Detect which cell encompasses the target text, then output its (X, Y) center coordinate. 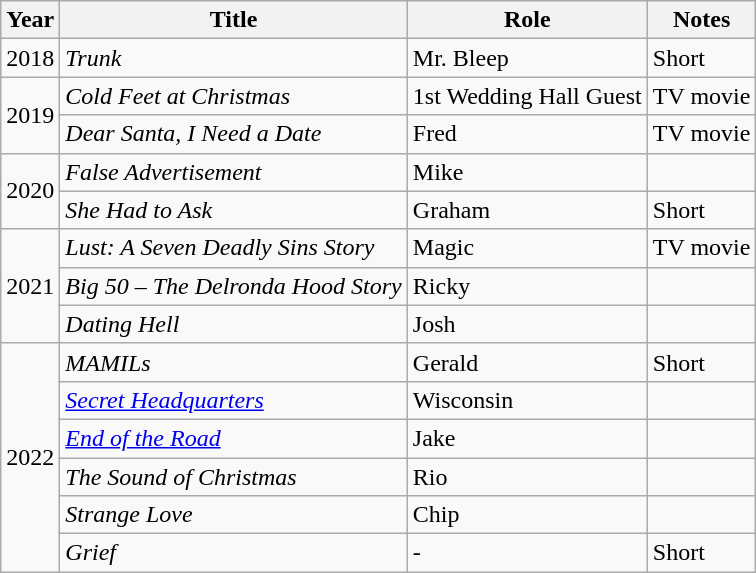
End of the Road (234, 438)
Year (30, 20)
Graham (527, 210)
Dear Santa, I Need a Date (234, 134)
Josh (527, 324)
Rio (527, 477)
Mike (527, 172)
Fred (527, 134)
Notes (702, 20)
2020 (30, 191)
Title (234, 20)
Big 50 – The Delronda Hood Story (234, 286)
She Had to Ask (234, 210)
Lust: A Seven Deadly Sins Story (234, 248)
- (527, 553)
The Sound of Christmas (234, 477)
Magic (527, 248)
2019 (30, 115)
False Advertisement (234, 172)
2022 (30, 457)
1st Wedding Hall Guest (527, 96)
MAMILs (234, 362)
Trunk (234, 58)
Grief (234, 553)
Chip (527, 515)
Cold Feet at Christmas (234, 96)
Wisconsin (527, 400)
2018 (30, 58)
Jake (527, 438)
Dating Hell (234, 324)
2021 (30, 286)
Ricky (527, 286)
Role (527, 20)
Secret Headquarters (234, 400)
Gerald (527, 362)
Strange Love (234, 515)
Mr. Bleep (527, 58)
